Search for the cell housing the specified text and yield its [x, y] center coordinate. 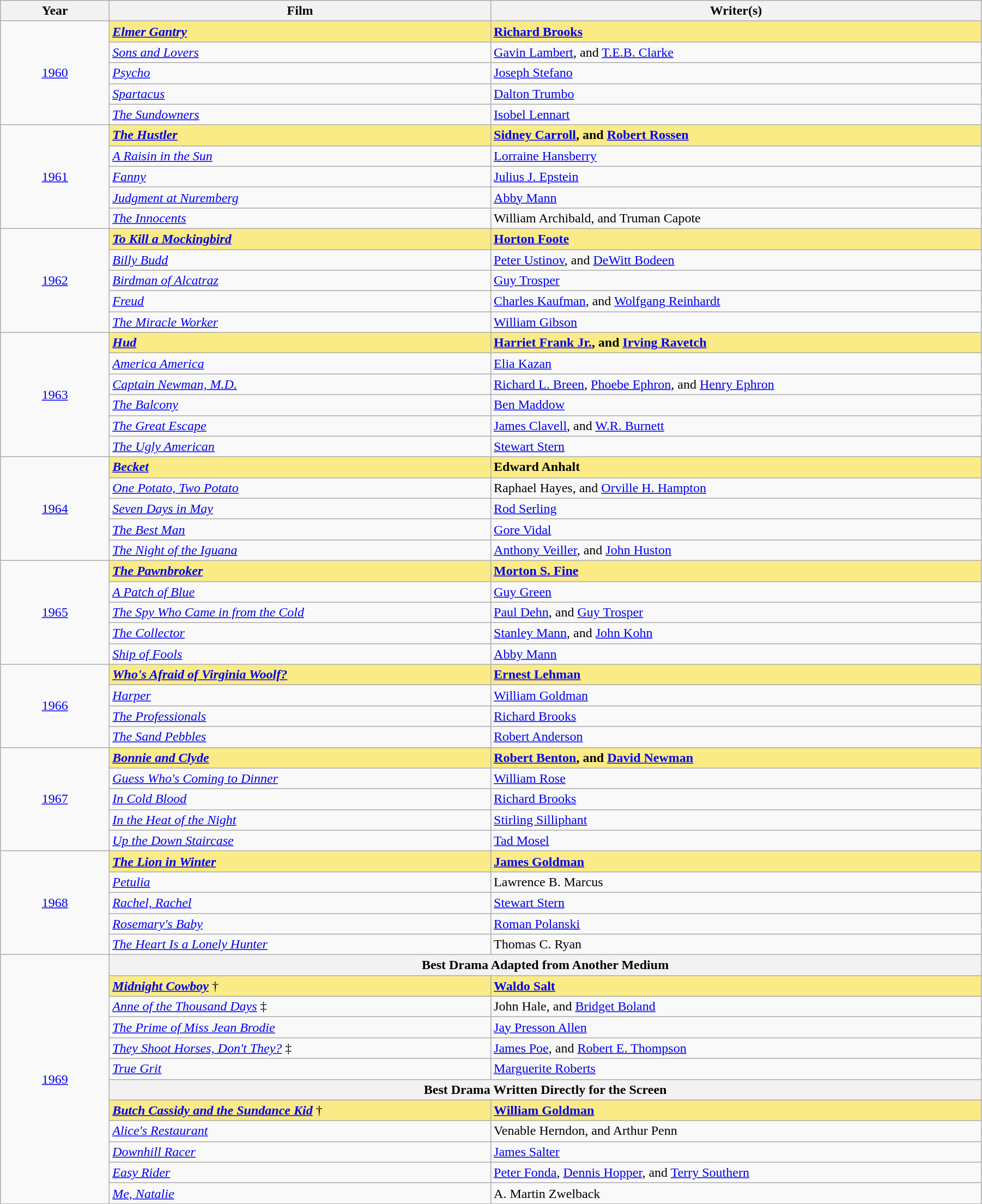
The Pawnbroker [300, 571]
The Heart Is a Lonely Hunter [300, 945]
Joseph Stefano [736, 73]
William Gibson [736, 322]
James Poe, and Robert E. Thompson [736, 1048]
Stanley Mann, and John Kohn [736, 633]
Ben Maddow [736, 405]
Up the Down Staircase [300, 840]
The Professionals [300, 716]
Paul Dehn, and Guy Trosper [736, 613]
The Lion in Winter [300, 861]
1962 [55, 280]
1963 [55, 395]
The Prime of Miss Jean Brodie [300, 1027]
Thomas C. Ryan [736, 945]
Rod Serling [736, 509]
Me, Natalie [300, 1193]
Rosemary's Baby [300, 924]
Petulia [300, 882]
Freud [300, 301]
The Sundowners [300, 114]
Writer(s) [736, 11]
The Great Escape [300, 426]
Morton S. Fine [736, 571]
Judgment at Nuremberg [300, 197]
America America [300, 364]
William Rose [736, 778]
Seven Days in May [300, 509]
Venable Herndon, and Arthur Penn [736, 1131]
Becket [300, 467]
Billy Budd [300, 260]
Downhill Racer [300, 1152]
The Balcony [300, 405]
Sons and Lovers [300, 52]
1961 [55, 177]
Dalton Trumbo [736, 94]
Roman Polanski [736, 924]
Horton Foote [736, 239]
In the Heat of the Night [300, 820]
Ship of Fools [300, 654]
To Kill a Mockingbird [300, 239]
The Hustler [300, 135]
A Patch of Blue [300, 591]
Best Drama Written Directly for the Screen [545, 1090]
Film [300, 11]
Guy Green [736, 591]
Stirling Silliphant [736, 820]
James Salter [736, 1152]
William Archibald, and Truman Capote [736, 218]
Best Drama Adapted from Another Medium [545, 965]
Ernest Lehman [736, 675]
The Spy Who Came in from the Cold [300, 613]
1966 [55, 706]
Tad Mosel [736, 840]
James Clavell, and W.R. Burnett [736, 426]
John Hale, and Bridget Boland [736, 1007]
Marguerite Roberts [736, 1069]
One Potato, Two Potato [300, 488]
Gore Vidal [736, 529]
Harriet Frank Jr., and Irving Ravetch [736, 343]
Lawrence B. Marcus [736, 882]
Edward Anhalt [736, 467]
1967 [55, 799]
Harper [300, 695]
The Sand Pebbles [300, 737]
True Grit [300, 1069]
Richard L. Breen, Phoebe Ephron, and Henry Ephron [736, 384]
1968 [55, 903]
Birdman of Alcatraz [300, 281]
Raphael Hayes, and Orville H. Hampton [736, 488]
Peter Fonda, Dennis Hopper, and Terry Southern [736, 1172]
Peter Ustinov, and DeWitt Bodeen [736, 260]
Midnight Cowboy † [300, 986]
A Raisin in the Sun [300, 156]
The Collector [300, 633]
Rachel, Rachel [300, 903]
A. Martin Zwelback [736, 1193]
1965 [55, 612]
The Ugly American [300, 446]
They Shoot Horses, Don't They? ‡ [300, 1048]
The Night of the Iguana [300, 550]
Captain Newman, M.D. [300, 384]
Butch Cassidy and the Sundance Kid † [300, 1110]
Jay Presson Allen [736, 1027]
The Innocents [300, 218]
Julius J. Epstein [736, 177]
Easy Rider [300, 1172]
1960 [55, 73]
Alice's Restaurant [300, 1131]
Guy Trosper [736, 281]
Fanny [300, 177]
The Miracle Worker [300, 322]
Guess Who's Coming to Dinner [300, 778]
Anne of the Thousand Days ‡ [300, 1007]
Elmer Gantry [300, 32]
Year [55, 11]
Anthony Veiller, and John Huston [736, 550]
Robert Benton, and David Newman [736, 758]
Charles Kaufman, and Wolfgang Reinhardt [736, 301]
Lorraine Hansberry [736, 156]
Hud [300, 343]
Gavin Lambert, and T.E.B. Clarke [736, 52]
Isobel Lennart [736, 114]
Psycho [300, 73]
James Goldman [736, 861]
1969 [55, 1079]
In Cold Blood [300, 799]
Elia Kazan [736, 364]
Waldo Salt [736, 986]
The Best Man [300, 529]
Spartacus [300, 94]
Robert Anderson [736, 737]
Who's Afraid of Virginia Woolf? [300, 675]
Sidney Carroll, and Robert Rossen [736, 135]
Bonnie and Clyde [300, 758]
1964 [55, 509]
